Search for the cell housing the specified text and yield its [x, y] center coordinate. 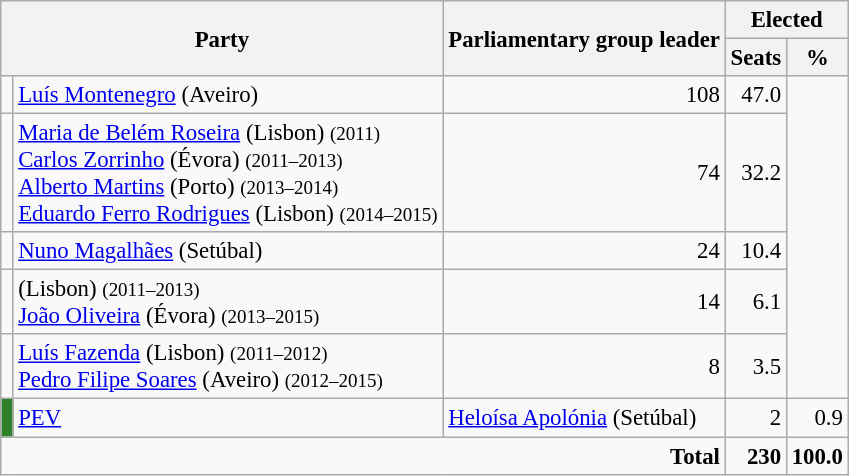
6.1 [756, 302]
Luís Montenegro (Aveiro) [228, 95]
Nuno Magalhães (Setúbal) [228, 251]
74 [584, 174]
PEV [228, 418]
47.0 [756, 95]
2 [756, 418]
230 [756, 456]
Party [222, 38]
(Lisbon) (2011–2013)João Oliveira (Évora) (2013–2015) [228, 302]
Elected [786, 20]
10.4 [756, 251]
24 [584, 251]
32.2 [756, 174]
108 [584, 95]
Total [363, 456]
Seats [756, 58]
8 [584, 366]
14 [584, 302]
3.5 [756, 366]
0.9 [817, 418]
Parliamentary group leader [584, 38]
% [817, 58]
100.0 [817, 456]
Heloísa Apolónia (Setúbal) [584, 418]
Luís Fazenda (Lisbon) (2011–2012)Pedro Filipe Soares (Aveiro) (2012–2015) [228, 366]
